Detect which cell encompasses the target text, then output its [x, y] center coordinate. 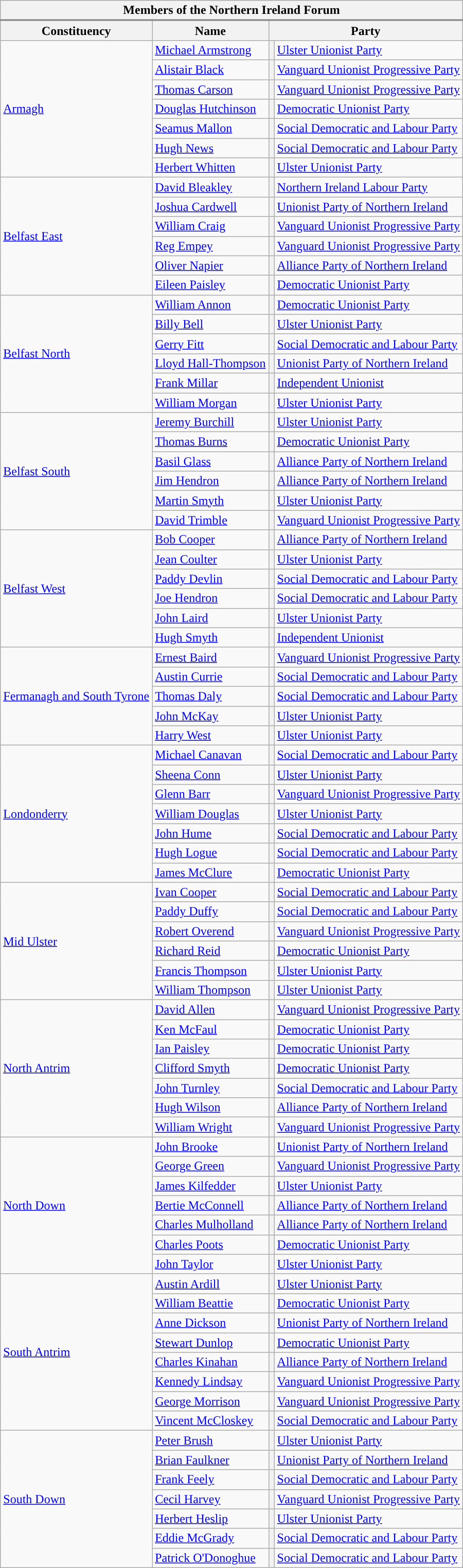
Alistair Black [210, 69]
Jeremy Burchill [210, 422]
James Kilfedder [210, 1186]
Kennedy Lindsay [210, 1382]
Ken McFaul [210, 1029]
Anne Dickson [210, 1323]
Basil Glass [210, 461]
John Hume [210, 833]
Austin Currie [210, 676]
Constituency [76, 31]
Bob Cooper [210, 540]
Hugh Smyth [210, 637]
Northern Ireland Labour Party [368, 187]
Cecil Harvey [210, 1499]
James McClure [210, 872]
Armagh [76, 109]
Francis Thompson [210, 970]
Paddy Devlin [210, 579]
Sheena Conn [210, 775]
William Beattie [210, 1303]
Charles Mulholland [210, 1225]
Eileen Paisley [210, 285]
William Craig [210, 226]
Patrick O'Donoghue [210, 1558]
Thomas Burns [210, 442]
George Green [210, 1166]
Stewart Dunlop [210, 1342]
Londonderry [76, 814]
South Antrim [76, 1352]
Members of the Northern Ireland Forum [232, 10]
Party [365, 31]
Herbert Heslip [210, 1519]
Glenn Barr [210, 794]
Eddie McGrady [210, 1538]
William Douglas [210, 814]
John Brooke [210, 1147]
Herbert Whitten [210, 168]
Gerry Fitt [210, 344]
Seamus Mallon [210, 129]
Richard Reid [210, 951]
Vincent McCloskey [210, 1421]
Ian Paisley [210, 1049]
Douglas Hutchinson [210, 109]
Peter Brush [210, 1440]
Bertie McConnell [210, 1205]
Joe Hendron [210, 598]
Paddy Duffy [210, 912]
Robert Overend [210, 931]
Thomas Carson [210, 89]
Fermanagh and South Tyrone [76, 696]
Hugh Logue [210, 853]
John Taylor [210, 1264]
William Morgan [210, 403]
Hugh Wilson [210, 1108]
North Down [76, 1205]
Brian Faulkner [210, 1460]
Frank Millar [210, 383]
David Bleakley [210, 187]
Billy Bell [210, 324]
Hugh News [210, 148]
South Down [76, 1499]
John Laird [210, 618]
Clifford Smyth [210, 1068]
Reg Empey [210, 246]
North Antrim [76, 1068]
Belfast West [76, 589]
Charles Poots [210, 1244]
Michael Canavan [210, 755]
Harry West [210, 736]
Belfast East [76, 236]
David Trimble [210, 520]
William Annon [210, 305]
Oliver Napier [210, 265]
Frank Feely [210, 1480]
Jim Hendron [210, 481]
Ernest Baird [210, 657]
William Wright [210, 1127]
David Allen [210, 1009]
John Turnley [210, 1088]
Belfast South [76, 471]
Lloyd Hall-Thompson [210, 363]
Ivan Cooper [210, 892]
Charles Kinahan [210, 1362]
William Thompson [210, 990]
Martin Smyth [210, 501]
Thomas Daly [210, 696]
Belfast North [76, 353]
Joshua Cardwell [210, 207]
Michael Armstrong [210, 50]
George Morrison [210, 1401]
John McKay [210, 716]
Austin Ardill [210, 1284]
Name [210, 31]
Jean Coulter [210, 559]
Mid Ulster [76, 941]
